Find where the given text appears and provide that cell's center as (x, y) coordinate. 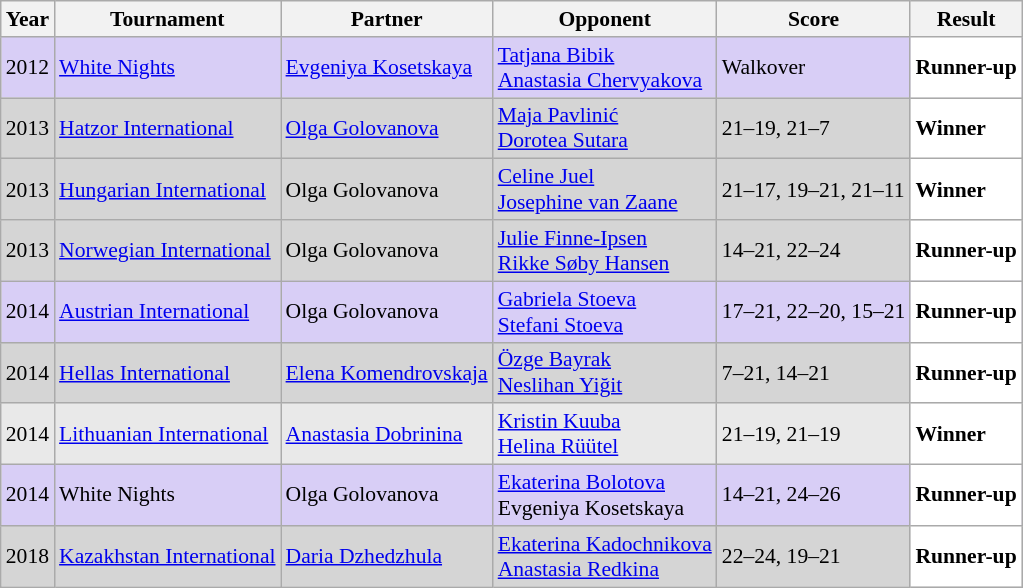
17–21, 22–20, 15–21 (814, 312)
Anastasia Dobrinina (387, 434)
21–19, 21–7 (814, 128)
Maja Pavlinić Dorotea Sutara (605, 128)
Year (28, 19)
Norwegian International (167, 250)
Austrian International (167, 312)
Result (966, 19)
Evgeniya Kosetskaya (387, 68)
2018 (28, 556)
14–21, 22–24 (814, 250)
Hatzor International (167, 128)
Elena Komendrovskaja (387, 372)
22–24, 19–21 (814, 556)
Partner (387, 19)
Ekaterina Kadochnikova Anastasia Redkina (605, 556)
Opponent (605, 19)
Hellas International (167, 372)
Tournament (167, 19)
Özge Bayrak Neslihan Yiğit (605, 372)
Walkover (814, 68)
Julie Finne-Ipsen Rikke Søby Hansen (605, 250)
Daria Dzhedzhula (387, 556)
2012 (28, 68)
Ekaterina Bolotova Evgeniya Kosetskaya (605, 496)
Lithuanian International (167, 434)
21–19, 21–19 (814, 434)
14–21, 24–26 (814, 496)
Kazakhstan International (167, 556)
Hungarian International (167, 190)
21–17, 19–21, 21–11 (814, 190)
Celine Juel Josephine van Zaane (605, 190)
Kristin Kuuba Helina Rüütel (605, 434)
Gabriela Stoeva Stefani Stoeva (605, 312)
7–21, 14–21 (814, 372)
Tatjana Bibik Anastasia Chervyakova (605, 68)
Score (814, 19)
